Return the [x, y] coordinate for the center point of the cell that contains the specified text.  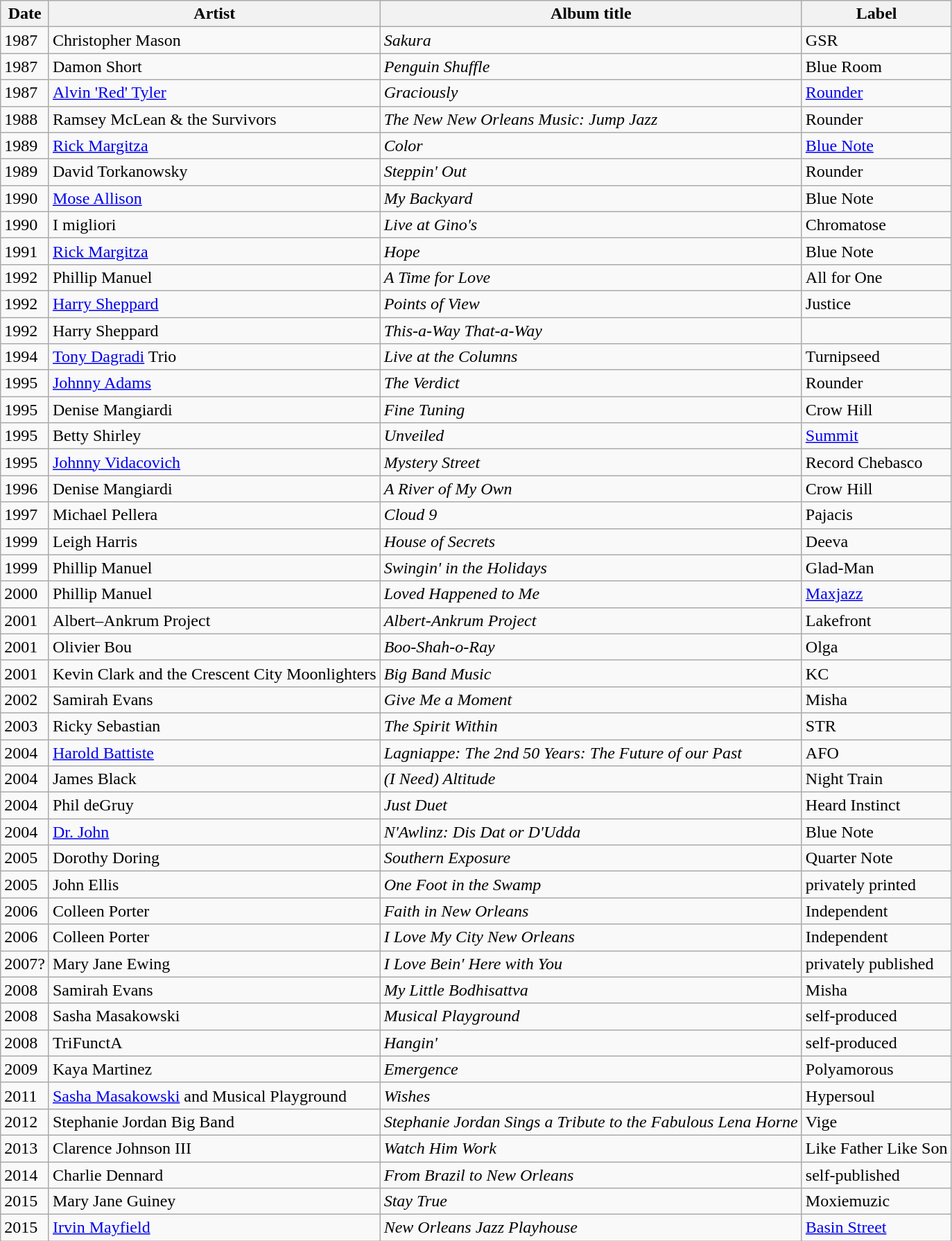
Hypersoul [876, 1095]
Loved Happened to Me [591, 594]
My Backyard [591, 198]
2013 [25, 1148]
privately printed [876, 885]
1988 [25, 119]
1997 [25, 515]
Irvin Mayfield [214, 1228]
Michael Pellera [214, 515]
2009 [25, 1069]
Steppin' Out [591, 172]
self-published [876, 1175]
Pajacis [876, 515]
Basin Street [876, 1228]
All for One [876, 277]
privately published [876, 964]
Phil deGruy [214, 806]
Label [876, 14]
Penguin Shuffle [591, 67]
A River of My Own [591, 489]
Graciously [591, 93]
Betty Shirley [214, 436]
Southern Exposure [591, 858]
TriFunctA [214, 1043]
Dr. John [214, 832]
Record Chebasco [876, 462]
Stay True [591, 1201]
Maxjazz [876, 594]
Kevin Clark and the Crescent City Moonlighters [214, 673]
Live at the Columns [591, 357]
Stephanie Jordan Sings a Tribute to the Fabulous Lena Horne [591, 1122]
Album title [591, 14]
Cloud 9 [591, 515]
Lakefront [876, 620]
Tony Dagradi Trio [214, 357]
Wishes [591, 1095]
I Love My City New Orleans [591, 937]
Swingin' in the Holidays [591, 568]
Chromatose [876, 225]
Unveiled [591, 436]
John Ellis [214, 885]
Kaya Martinez [214, 1069]
Date [25, 14]
This-a-Way That-a-Way [591, 331]
1994 [25, 357]
1991 [25, 251]
Vige [876, 1122]
Hope [591, 251]
Harold Battiste [214, 752]
Deeva [876, 541]
James Black [214, 779]
2007? [25, 964]
Justice [876, 304]
Leigh Harris [214, 541]
2012 [25, 1122]
David Torkanowsky [214, 172]
Clarence Johnson III [214, 1148]
Lagniappe: The 2nd 50 Years: The Future of our Past [591, 752]
Ricky Sebastian [214, 726]
Polyamorous [876, 1069]
New Orleans Jazz Playhouse [591, 1228]
Turnipseed [876, 357]
KC [876, 673]
Night Train [876, 779]
Christopher Mason [214, 40]
House of Secrets [591, 541]
Mary Jane Ewing [214, 964]
Sasha Masakowski and Musical Playground [214, 1095]
Points of View [591, 304]
Albert-Ankrum Project [591, 620]
Just Duet [591, 806]
Heard Instinct [876, 806]
2014 [25, 1175]
A Time for Love [591, 277]
Boo-Shah-o-Ray [591, 647]
Fine Tuning [591, 410]
2011 [25, 1095]
Albert–Ankrum Project [214, 620]
Ramsey McLean & the Survivors [214, 119]
Damon Short [214, 67]
Sasha Masakowski [214, 1016]
2003 [25, 726]
Color [591, 146]
Mystery Street [591, 462]
I Love Bein' Here with You [591, 964]
Mose Allison [214, 198]
Mary Jane Guiney [214, 1201]
N'Awlinz: Dis Dat or D'Udda [591, 832]
STR [876, 726]
Charlie Dennard [214, 1175]
Johnny Vidacovich [214, 462]
Dorothy Doring [214, 858]
Watch Him Work [591, 1148]
2002 [25, 700]
I migliori [214, 225]
Stephanie Jordan Big Band [214, 1122]
The Verdict [591, 383]
2000 [25, 594]
My Little Bodhisattva [591, 990]
Emergence [591, 1069]
Alvin 'Red' Tyler [214, 93]
Hangin' [591, 1043]
The Spirit Within [591, 726]
Musical Playground [591, 1016]
Olga [876, 647]
Big Band Music [591, 673]
Quarter Note [876, 858]
AFO [876, 752]
Artist [214, 14]
Blue Room [876, 67]
Johnny Adams [214, 383]
Summit [876, 436]
Give Me a Moment [591, 700]
Olivier Bou [214, 647]
Like Father Like Son [876, 1148]
Live at Gino's [591, 225]
Moxiemuzic [876, 1201]
Faith in New Orleans [591, 911]
GSR [876, 40]
Glad-Man [876, 568]
Sakura [591, 40]
The New New Orleans Music: Jump Jazz [591, 119]
One Foot in the Swamp [591, 885]
From Brazil to New Orleans [591, 1175]
1996 [25, 489]
(I Need) Altitude [591, 779]
